Search for the cell housing the specified text and yield its (X, Y) center coordinate. 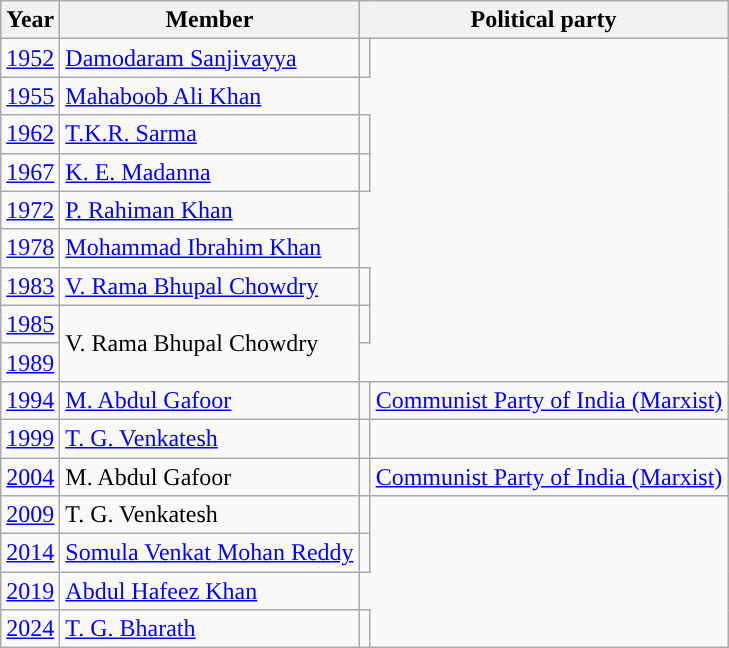
1989 (30, 362)
1983 (30, 286)
1952 (30, 58)
1978 (30, 248)
1972 (30, 210)
2009 (30, 515)
K. E. Madanna (210, 172)
2014 (30, 553)
Member (210, 20)
2004 (30, 477)
1994 (30, 400)
1999 (30, 438)
1985 (30, 324)
T. G. Bharath (210, 629)
P. Rahiman Khan (210, 210)
Somula Venkat Mohan Reddy (210, 553)
1962 (30, 134)
2024 (30, 629)
Mahaboob Ali Khan (210, 96)
T.K.R. Sarma (210, 134)
Mohammad Ibrahim Khan (210, 248)
Political party (544, 20)
Abdul Hafeez Khan (210, 591)
Year (30, 20)
1967 (30, 172)
2019 (30, 591)
1955 (30, 96)
Damodaram Sanjivayya (210, 58)
